Find where the given text appears and provide that cell's center as (X, Y) coordinate. 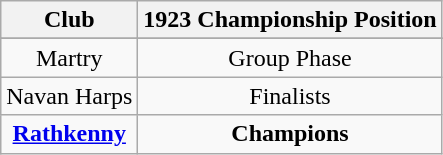
Rathkenny (70, 134)
Martry (70, 58)
Finalists (290, 96)
Navan Harps (70, 96)
Champions (290, 134)
Club (70, 20)
Group Phase (290, 58)
1923 Championship Position (290, 20)
